Search for the cell housing the specified text and yield its [X, Y] center coordinate. 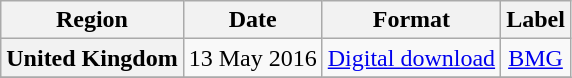
Region [92, 20]
Label [536, 20]
Digital download [411, 58]
Format [411, 20]
United Kingdom [92, 58]
13 May 2016 [252, 58]
Date [252, 20]
BMG [536, 58]
